From the cell containing the given text, extract its center point as [X, Y] coordinate. 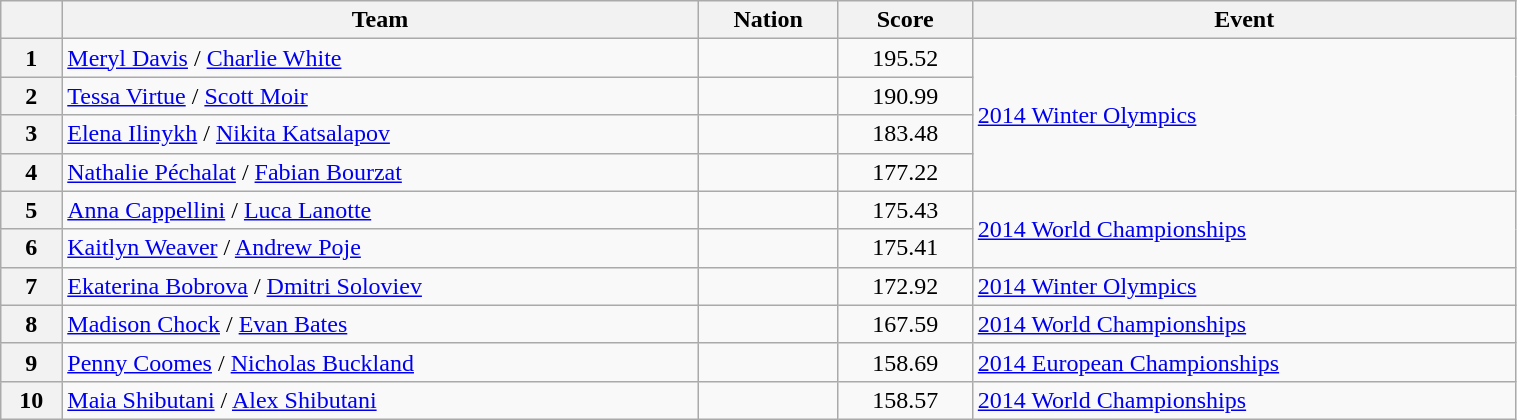
2 [32, 96]
172.92 [905, 286]
Penny Coomes / Nicholas Buckland [380, 362]
Elena Ilinykh / Nikita Katsalapov [380, 134]
190.99 [905, 96]
183.48 [905, 134]
158.69 [905, 362]
7 [32, 286]
4 [32, 172]
Ekaterina Bobrova / Dmitri Soloviev [380, 286]
177.22 [905, 172]
10 [32, 400]
Score [905, 20]
175.41 [905, 248]
8 [32, 324]
Nathalie Péchalat / Fabian Bourzat [380, 172]
Event [1244, 20]
Tessa Virtue / Scott Moir [380, 96]
Anna Cappellini / Luca Lanotte [380, 210]
9 [32, 362]
Meryl Davis / Charlie White [380, 58]
195.52 [905, 58]
2014 European Championships [1244, 362]
1 [32, 58]
Madison Chock / Evan Bates [380, 324]
Kaitlyn Weaver / Andrew Poje [380, 248]
158.57 [905, 400]
167.59 [905, 324]
Team [380, 20]
175.43 [905, 210]
Maia Shibutani / Alex Shibutani [380, 400]
6 [32, 248]
5 [32, 210]
Nation [768, 20]
3 [32, 134]
